Locate the cell with the specified text and output its [X, Y] center coordinate. 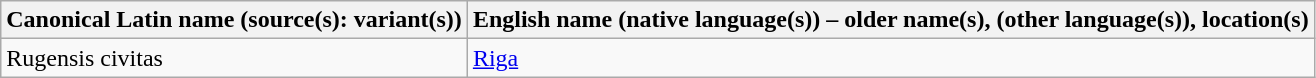
English name (native language(s)) – older name(s), (other language(s)), location(s) [890, 20]
Canonical Latin name (source(s): variant(s)) [234, 20]
Riga [890, 58]
Rugensis civitas [234, 58]
